Pinpoint the cell where the given text exists, returning its [X, Y] midpoint coordinate. 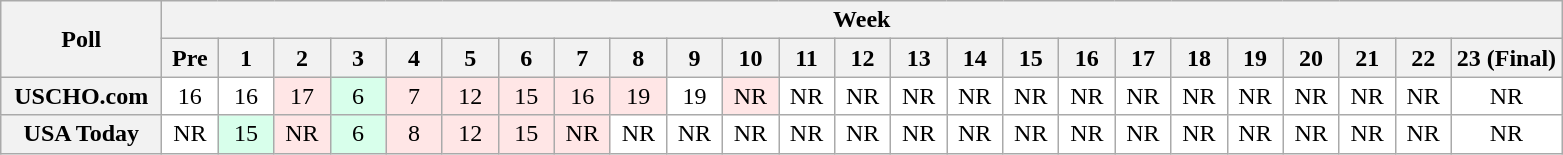
20 [1311, 58]
22 [1423, 58]
Week [862, 20]
13 [919, 58]
11 [806, 58]
USCHO.com [82, 96]
Pre [190, 58]
14 [975, 58]
3 [358, 58]
10 [750, 58]
21 [1367, 58]
4 [414, 58]
9 [694, 58]
2 [302, 58]
23 (Final) [1506, 58]
5 [470, 58]
Poll [82, 39]
USA Today [82, 134]
18 [1199, 58]
1 [246, 58]
